Locate the cell with the specified text and output its [x, y] center coordinate. 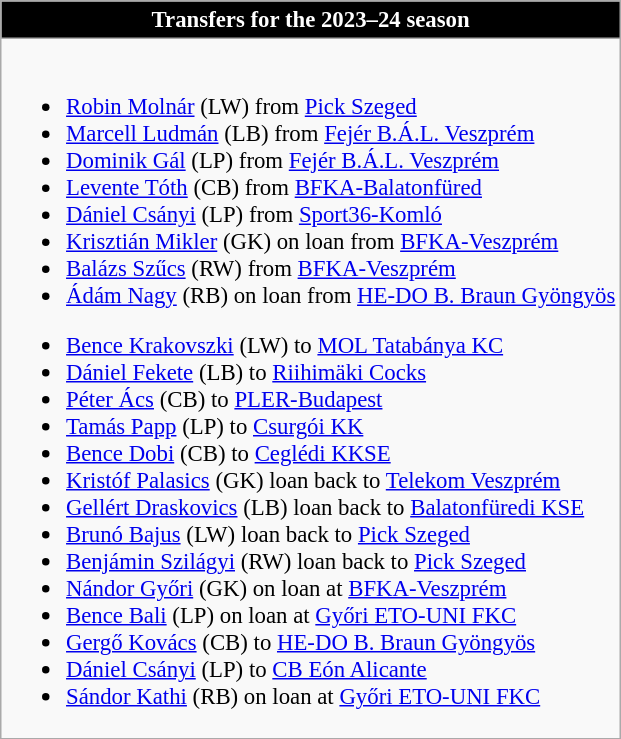
Transfers for the 2023–24 season [311, 20]
